Determine the (X, Y) coordinate at the center of the cell enclosing the given text.  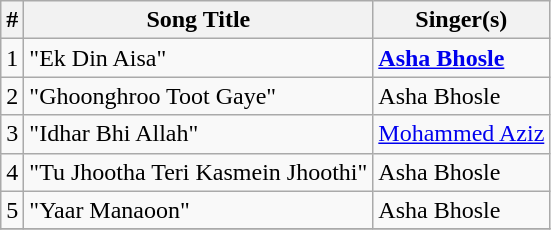
# (12, 20)
3 (12, 134)
"Ghoonghroo Toot Gaye" (198, 96)
5 (12, 210)
1 (12, 58)
Song Title (198, 20)
"Yaar Manaoon" (198, 210)
"Ek Din Aisa" (198, 58)
4 (12, 172)
Singer(s) (462, 20)
2 (12, 96)
"Idhar Bhi Allah" (198, 134)
Mohammed Aziz (462, 134)
"Tu Jhootha Teri Kasmein Jhoothi" (198, 172)
